Detect which cell encompasses the target text, then output its (X, Y) center coordinate. 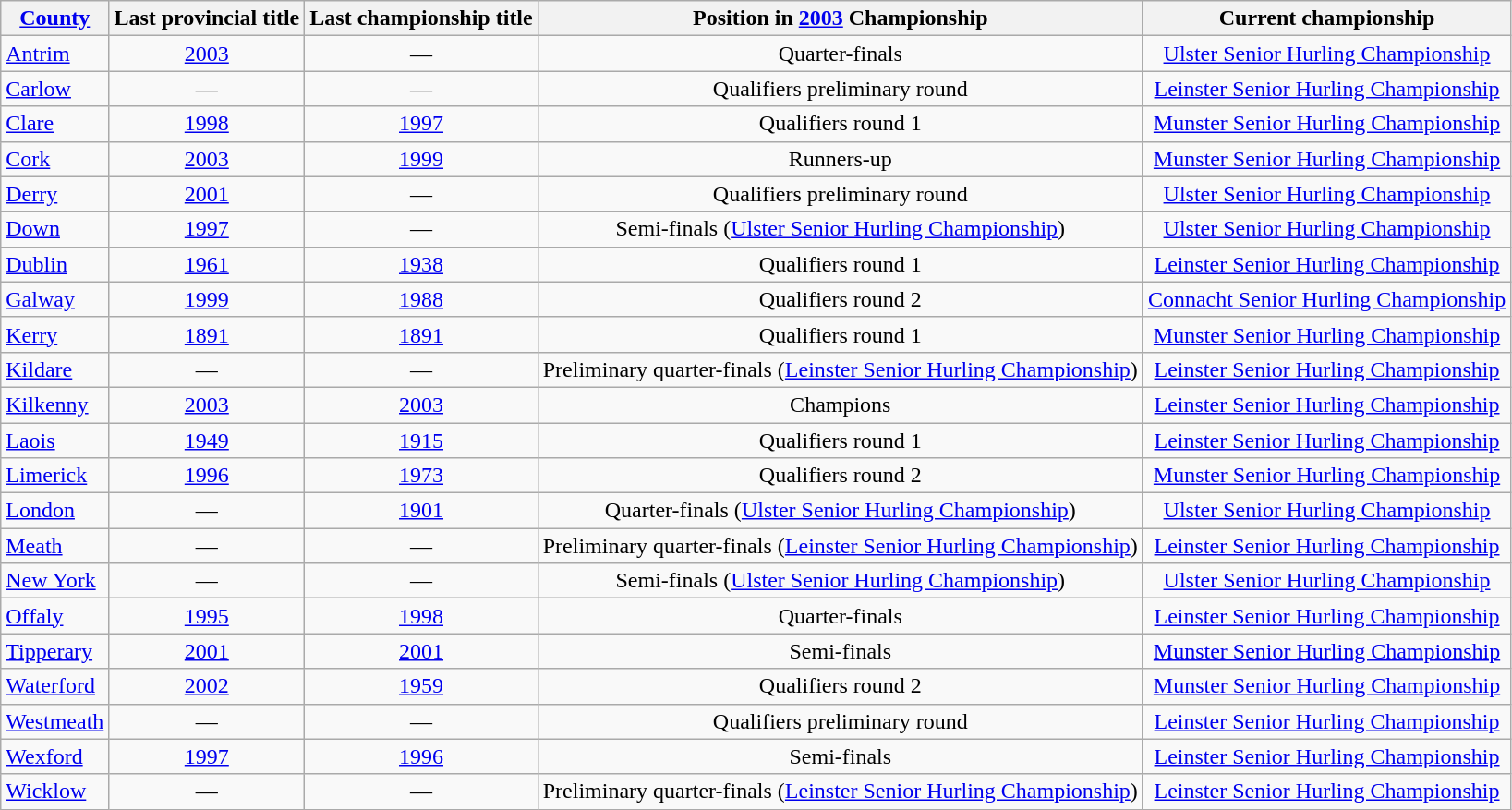
1938 (421, 264)
New York (55, 581)
Current championship (1326, 18)
Position in 2003 Championship (841, 18)
1973 (421, 476)
1988 (421, 299)
Tipperary (55, 651)
1949 (207, 441)
1901 (421, 511)
Meath (55, 546)
1915 (421, 441)
Waterford (55, 686)
1961 (207, 264)
Laois (55, 441)
Derry (55, 194)
Galway (55, 299)
Clare (55, 124)
1995 (207, 616)
2002 (207, 686)
London (55, 511)
Kildare (55, 369)
Wicklow (55, 792)
Kilkenny (55, 405)
Runners-up (841, 159)
Antrim (55, 54)
Dublin (55, 264)
Last championship title (421, 18)
Last provincial title (207, 18)
Quarter-finals (Ulster Senior Hurling Championship) (841, 511)
Offaly (55, 616)
Cork (55, 159)
1959 (421, 686)
Limerick (55, 476)
Down (55, 229)
County (55, 18)
Kerry (55, 334)
Wexford (55, 756)
Champions (841, 405)
Connacht Senior Hurling Championship (1326, 299)
Westmeath (55, 721)
Carlow (55, 89)
